Capture the cell that displays the provided text and extract its [x, y] central coordinate. 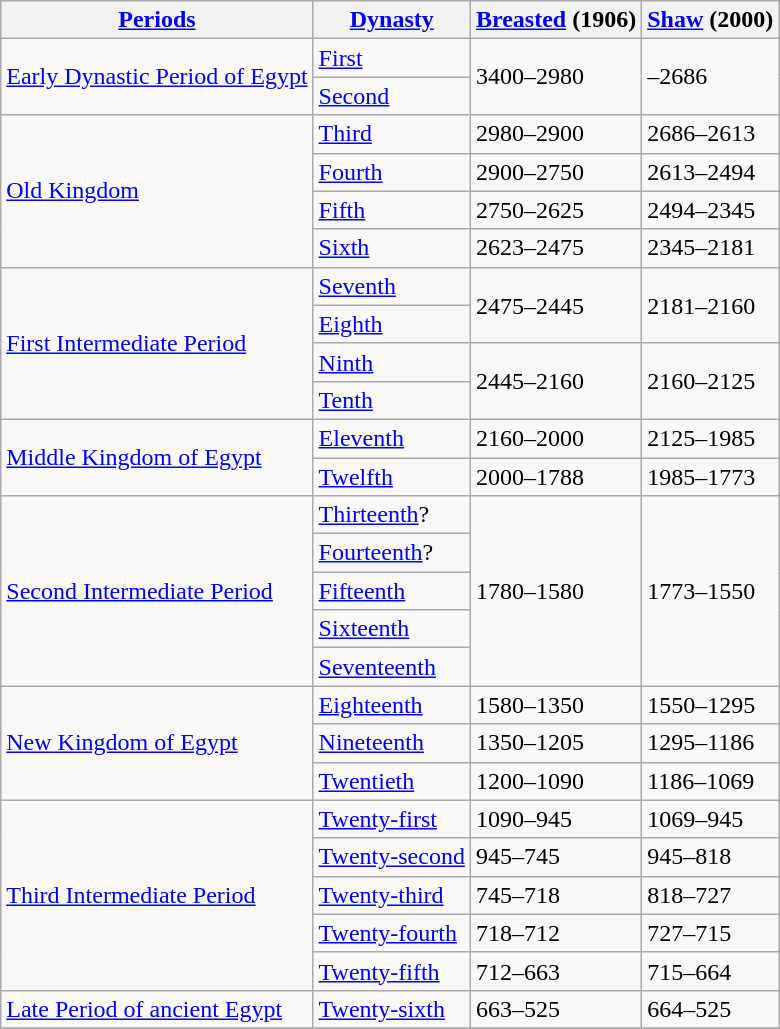
Shaw (2000) [710, 20]
New Kingdom of Egypt [157, 743]
2125–1985 [710, 438]
Sixth [392, 248]
2475–2445 [556, 305]
Late Period of ancient Egypt [157, 1009]
Ninth [392, 362]
Dynasty [392, 20]
Second Intermediate Period [157, 591]
Eighth [392, 324]
1550–1295 [710, 705]
745–718 [556, 895]
2623–2475 [556, 248]
664–525 [710, 1009]
2445–2160 [556, 381]
2494–2345 [710, 210]
712–663 [556, 971]
2750–2625 [556, 210]
Twenty-sixth [392, 1009]
Second [392, 96]
First [392, 58]
1295–1186 [710, 743]
945–818 [710, 857]
–2686 [710, 77]
Sixteenth [392, 629]
Fifth [392, 210]
Middle Kingdom of Egypt [157, 457]
Tenth [392, 400]
1780–1580 [556, 591]
Thirteenth? [392, 515]
2160–2000 [556, 438]
2613–2494 [710, 172]
Twenty-fourth [392, 933]
2000–1788 [556, 477]
727–715 [710, 933]
Old Kingdom [157, 191]
Early Dynastic Period of Egypt [157, 77]
1090–945 [556, 819]
Eighteenth [392, 705]
1985–1773 [710, 477]
2345–2181 [710, 248]
1350–1205 [556, 743]
Seventh [392, 286]
Periods [157, 20]
1773–1550 [710, 591]
Seventeenth [392, 667]
Eleventh [392, 438]
1069–945 [710, 819]
Fourth [392, 172]
Twelfth [392, 477]
2181–2160 [710, 305]
Third Intermediate Period [157, 895]
Nineteenth [392, 743]
1200–1090 [556, 781]
2900–2750 [556, 172]
945–745 [556, 857]
First Intermediate Period [157, 343]
Fourteenth? [392, 553]
Twenty-third [392, 895]
Breasted (1906) [556, 20]
1580–1350 [556, 705]
663–525 [556, 1009]
818–727 [710, 895]
718–712 [556, 933]
2160–2125 [710, 381]
2980–2900 [556, 134]
Twenty-fifth [392, 971]
Fifteenth [392, 591]
Third [392, 134]
1186–1069 [710, 781]
2686–2613 [710, 134]
Twenty-first [392, 819]
Twentieth [392, 781]
715–664 [710, 971]
3400–2980 [556, 77]
Twenty-second [392, 857]
